Search for the cell housing the specified text and yield its [X, Y] center coordinate. 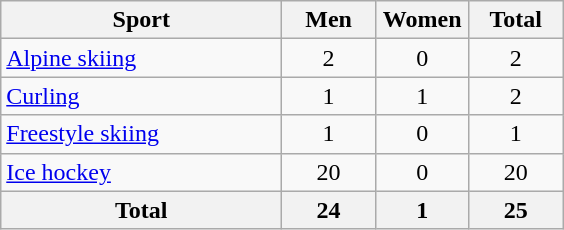
Women [422, 20]
Ice hockey [142, 172]
Men [329, 20]
25 [516, 210]
24 [329, 210]
Curling [142, 96]
Freestyle skiing [142, 134]
Alpine skiing [142, 58]
Sport [142, 20]
